Find where the given text appears and provide that cell's center as (x, y) coordinate. 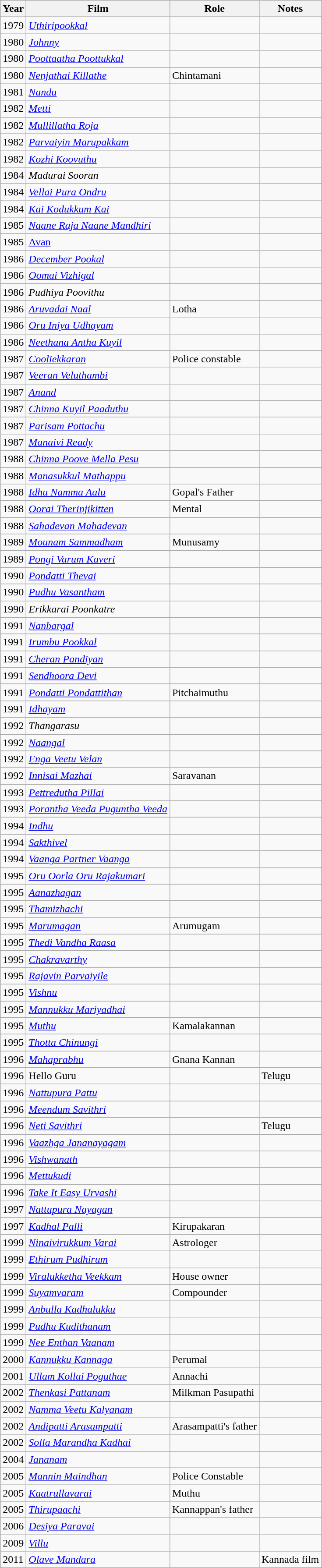
2006 (13, 1526)
Metti (98, 109)
Oru Oorla Oru Rajakumari (98, 876)
Kadhal Palli (98, 1226)
Police constable (214, 359)
2000 (13, 1359)
Sakthivel (98, 842)
Sahadevan Mahadevan (98, 526)
Ullam Kollai Poguthae (98, 1376)
Thangarasu (98, 726)
Year (13, 9)
Mullillatha Roja (98, 125)
Arumugam (214, 926)
Innisai Mazhai (98, 776)
Oru Iniya Udhayam (98, 326)
Neethana Antha Kuyil (98, 342)
Hello Guru (98, 1076)
Vaanga Partner Vaanga (98, 859)
Johnny (98, 42)
Chintamani (214, 75)
Anbulla Kadhalukku (98, 1310)
Manasukkul Mathappu (98, 475)
Namma Veetu Kalyanam (98, 1409)
Aanazhagan (98, 892)
Cooliekkaran (98, 359)
Poottaatha Poottukkal (98, 59)
Nanbargal (98, 626)
Pudhiya Poovithu (98, 292)
Pudhu Vasantham (98, 592)
Uthiripookkal (98, 25)
2009 (13, 1543)
Oorai Therinjikitten (98, 509)
Pettredutha Pillai (98, 793)
Oomai Vizhigal (98, 276)
Pondatti Thevai (98, 576)
Police Constable (214, 1476)
Naane Raja Naane Mandhiri (98, 226)
2004 (13, 1459)
Pondatti Pondattithan (98, 692)
Enga Veetu Velan (98, 759)
2001 (13, 1376)
Mannukku Mariyadhai (98, 1009)
Suyamvaram (98, 1293)
Thenkasi Pattanam (98, 1393)
Thotta Chinungi (98, 1043)
2011 (13, 1560)
Desiya Paravai (98, 1526)
Lotha (214, 309)
Sendhoora Devi (98, 676)
Neti Savithri (98, 1126)
Mettukudi (98, 1176)
Olave Mandara (98, 1560)
Idhayam (98, 709)
Vishnu (98, 992)
Erikkarai Poonkatre (98, 609)
Aruvadai Naal (98, 309)
Vellai Pura Ondru (98, 192)
Andipatti Arasampatti (98, 1426)
Mental (214, 509)
Gopal's Father (214, 492)
Indhu (98, 826)
Nattupura Nayagan (98, 1209)
Kamalakannan (214, 1026)
December Pookal (98, 259)
Manaivi Ready (98, 442)
Role (214, 9)
1979 (13, 25)
Gnana Kannan (214, 1059)
Nenjathai Killathe (98, 75)
Porantha Veeda Puguntha Veeda (98, 809)
Cheran Pandiyan (98, 659)
Nandu (98, 92)
Perumal (214, 1359)
Kannukku Kannaga (98, 1359)
Film (98, 9)
House owner (214, 1276)
Compounder (214, 1293)
Saravanan (214, 776)
Thamizhachi (98, 909)
1981 (13, 92)
Mannin Maindhan (98, 1476)
Milkman Pasupathi (214, 1393)
Viralukketha Veekkam (98, 1276)
Nee Enthan Vaanam (98, 1343)
Parisam Pottachu (98, 425)
Munusamy (214, 542)
Kannappan's father (214, 1509)
Jananam (98, 1459)
Kai Kodukkum Kai (98, 209)
Ninaivirukkum Varai (98, 1242)
Vishwanath (98, 1159)
Kozhi Koovuthu (98, 159)
Kaatrullavarai (98, 1493)
Pongi Varum Kaveri (98, 559)
Solla Marandha Kadhai (98, 1443)
Nattupura Pattu (98, 1093)
Parvaiyin Marupakkam (98, 142)
Chinna Poove Mella Pesu (98, 459)
Ethirum Pudhirum (98, 1259)
Vaazhga Jananayagam (98, 1143)
Pudhu Kudithanam (98, 1326)
Avan (98, 242)
Marumagan (98, 926)
Pitchaimuthu (214, 692)
Kannada film (290, 1560)
Chakravarthy (98, 959)
Rajavin Parvaiyile (98, 976)
Thirupaachi (98, 1509)
Astrologer (214, 1242)
Naangal (98, 743)
Idhu Namma Aalu (98, 492)
Villu (98, 1543)
Meendum Savithri (98, 1109)
Thedi Vandha Raasa (98, 942)
Kirupakaran (214, 1226)
Notes (290, 9)
Take It Easy Urvashi (98, 1193)
Mahaprabhu (98, 1059)
Madurai Sooran (98, 175)
Annachi (214, 1376)
Mounam Sammadham (98, 542)
Irumbu Pookkal (98, 642)
Veeran Veluthambi (98, 375)
Arasampatti's father (214, 1426)
Chinna Kuyil Paaduthu (98, 409)
Anand (98, 392)
